Output the [x, y] coordinate of the center of the cell containing the given text.  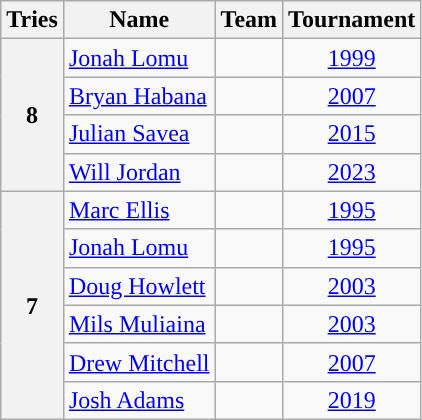
Mils Muliaina [139, 324]
8 [32, 115]
2023 [352, 172]
Name [139, 20]
1999 [352, 58]
Doug Howlett [139, 286]
2015 [352, 134]
Tournament [352, 20]
Josh Adams [139, 400]
Marc Ellis [139, 210]
Drew Mitchell [139, 362]
7 [32, 305]
Bryan Habana [139, 96]
Team [249, 20]
Julian Savea [139, 134]
Will Jordan [139, 172]
2019 [352, 400]
Tries [32, 20]
